Return [x, y] of the center of cell containing provided text 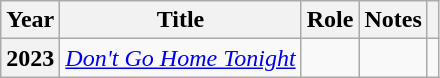
Notes [393, 20]
Year [30, 20]
2023 [30, 58]
Role [330, 20]
Don't Go Home Tonight [180, 58]
Title [180, 20]
